From the cell containing the given text, extract its center point as [X, Y] coordinate. 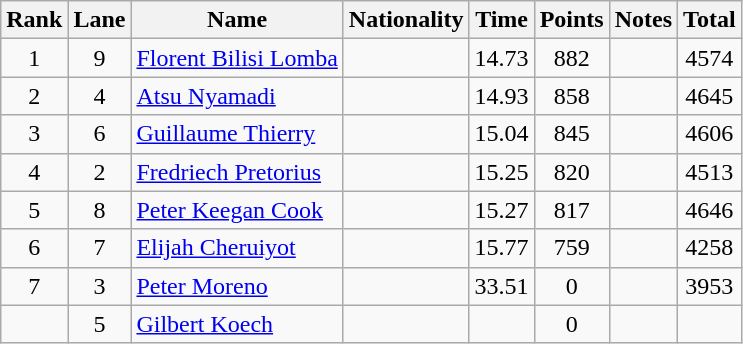
Total [710, 20]
Peter Moreno [237, 286]
15.04 [502, 134]
882 [572, 58]
4574 [710, 58]
845 [572, 134]
4258 [710, 248]
Nationality [406, 20]
Elijah Cheruiyot [237, 248]
Gilbert Koech [237, 324]
3953 [710, 286]
15.25 [502, 172]
Lane [100, 20]
Peter Keegan Cook [237, 210]
858 [572, 96]
Notes [643, 20]
4646 [710, 210]
Name [237, 20]
4513 [710, 172]
820 [572, 172]
Florent Bilisi Lomba [237, 58]
15.27 [502, 210]
14.93 [502, 96]
4606 [710, 134]
Guillaume Thierry [237, 134]
9 [100, 58]
Atsu Nyamadi [237, 96]
Fredriech Pretorius [237, 172]
817 [572, 210]
Rank [34, 20]
14.73 [502, 58]
759 [572, 248]
4645 [710, 96]
1 [34, 58]
Points [572, 20]
8 [100, 210]
15.77 [502, 248]
33.51 [502, 286]
Time [502, 20]
